Scan for the cell matching the given text and deliver its (X, Y) coordinate at center. 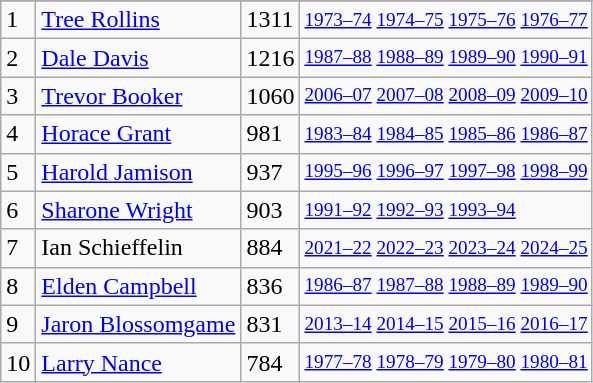
884 (270, 248)
1060 (270, 96)
981 (270, 134)
2021–22 2022–23 2023–24 2024–25 (446, 248)
Larry Nance (138, 362)
Jaron Blossomgame (138, 324)
1986–87 1987–88 1988–89 1989–90 (446, 286)
937 (270, 172)
2013–14 2014–15 2015–16 2016–17 (446, 324)
2006–07 2007–08 2008–09 2009–10 (446, 96)
1991–92 1992–93 1993–94 (446, 210)
1311 (270, 20)
Horace Grant (138, 134)
4 (18, 134)
1216 (270, 58)
5 (18, 172)
Harold Jamison (138, 172)
Trevor Booker (138, 96)
3 (18, 96)
8 (18, 286)
1977–78 1978–79 1979–80 1980–81 (446, 362)
1987–88 1988–89 1989–90 1990–91 (446, 58)
Elden Campbell (138, 286)
Ian Schieffelin (138, 248)
784 (270, 362)
7 (18, 248)
Tree Rollins (138, 20)
1 (18, 20)
1995–96 1996–97 1997–98 1998–99 (446, 172)
10 (18, 362)
903 (270, 210)
6 (18, 210)
836 (270, 286)
Dale Davis (138, 58)
2 (18, 58)
9 (18, 324)
1973–74 1974–75 1975–76 1976–77 (446, 20)
831 (270, 324)
1983–84 1984–85 1985–86 1986–87 (446, 134)
Sharone Wright (138, 210)
